Locate the cell with the specified text and output its [x, y] center coordinate. 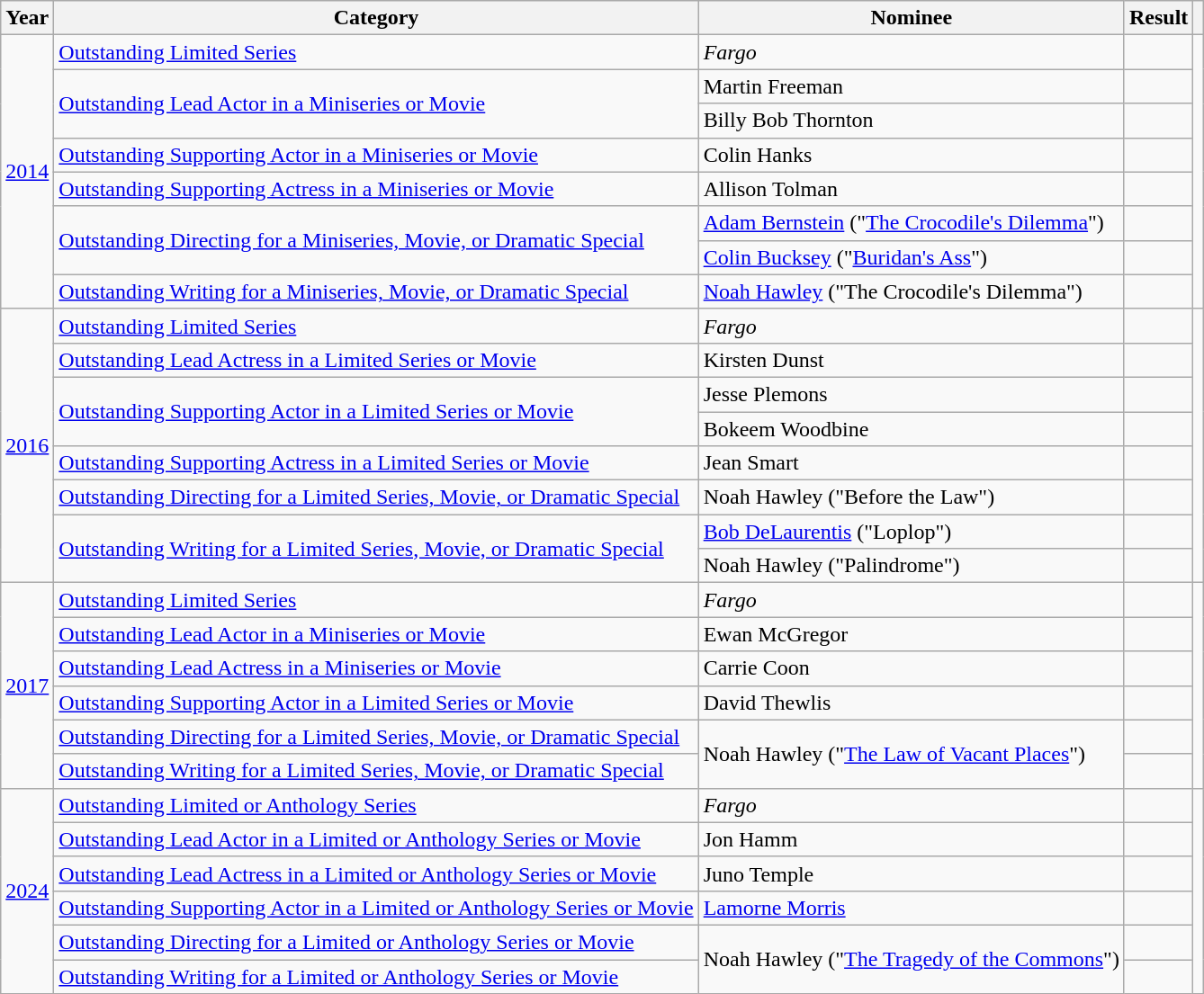
Colin Bucksey ("Buridan's Ass") [911, 257]
Outstanding Writing for a Miniseries, Movie, or Dramatic Special [376, 291]
Jesse Plemons [911, 394]
Martin Freeman [911, 86]
Category [376, 18]
Billy Bob Thornton [911, 121]
Jean Smart [911, 463]
Bokeem Woodbine [911, 429]
Allison Tolman [911, 189]
Nominee [911, 18]
Noah Hawley ("The Tragedy of the Commons") [911, 959]
Noah Hawley ("The Crocodile's Dilemma") [911, 291]
Bob DeLaurentis ("Loplop") [911, 532]
Kirsten Dunst [911, 360]
Carrie Coon [911, 668]
Outstanding Lead Actress in a Miniseries or Movie [376, 668]
Colin Hanks [911, 155]
Juno Temple [911, 873]
Outstanding Supporting Actress in a Miniseries or Movie [376, 189]
Ewan McGregor [911, 634]
Lamorne Morris [911, 908]
Outstanding Lead Actress in a Limited or Anthology Series or Movie [376, 873]
Outstanding Writing for a Limited or Anthology Series or Movie [376, 976]
Outstanding Lead Actor in a Limited or Anthology Series or Movie [376, 839]
2016 [27, 445]
Jon Hamm [911, 839]
2017 [27, 685]
Outstanding Supporting Actress in a Limited Series or Movie [376, 463]
Noah Hawley ("Palindrome") [911, 566]
Result [1158, 18]
Outstanding Limited or Anthology Series [376, 805]
2024 [27, 891]
David Thewlis [911, 703]
Adam Bernstein ("The Crocodile's Dilemma") [911, 223]
Outstanding Lead Actress in a Limited Series or Movie [376, 360]
Noah Hawley ("Before the Law") [911, 497]
Outstanding Directing for a Miniseries, Movie, or Dramatic Special [376, 240]
Outstanding Directing for a Limited or Anthology Series or Movie [376, 942]
2014 [27, 172]
Outstanding Supporting Actor in a Limited or Anthology Series or Movie [376, 908]
Outstanding Supporting Actor in a Miniseries or Movie [376, 155]
Year [27, 18]
Noah Hawley ("The Law of Vacant Places") [911, 754]
